Determine the (x, y) coordinate at the center of the cell enclosing the given text.  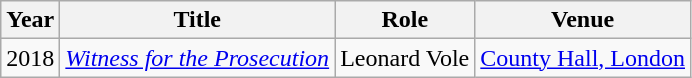
Leonard Vole (405, 58)
Role (405, 20)
Title (198, 20)
Venue (583, 20)
County Hall, London (583, 58)
2018 (30, 58)
Year (30, 20)
Witness for the Prosecution (198, 58)
